Detect which cell encompasses the target text, then output its [X, Y] center coordinate. 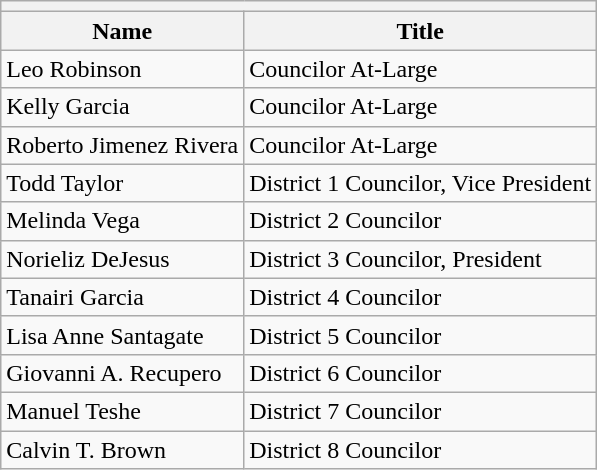
Tanairi Garcia [122, 297]
Leo Robinson [122, 69]
Name [122, 31]
District 8 Councilor [420, 449]
District 7 Councilor [420, 411]
District 1 Councilor, Vice President [420, 183]
District 2 Councilor [420, 221]
District 3 Councilor, President [420, 259]
District 4 Councilor [420, 297]
Giovanni A. Recupero [122, 373]
Norieliz DeJesus [122, 259]
Calvin T. Brown [122, 449]
Todd Taylor [122, 183]
Lisa Anne Santagate [122, 335]
District 6 Councilor [420, 373]
Kelly Garcia [122, 107]
Title [420, 31]
Roberto Jimenez Rivera [122, 145]
District 5 Councilor [420, 335]
Manuel Teshe [122, 411]
Melinda Vega [122, 221]
